Search for the cell housing the specified text and yield its (X, Y) center coordinate. 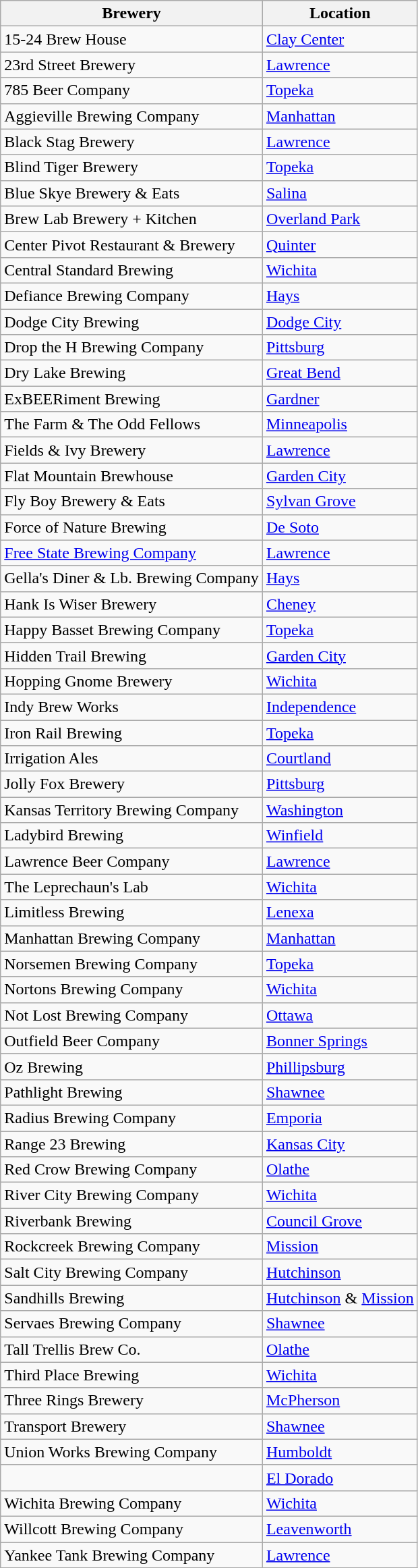
ExBEERiment Brewing (132, 399)
De Soto (340, 527)
Independence (340, 707)
Hank Is Wiser Brewery (132, 604)
Irrigation Ales (132, 759)
Dry Lake Brewing (132, 373)
Flat Mountain Brewhouse (132, 476)
Hopping Gnome Brewery (132, 681)
Force of Nature Brewing (132, 527)
15-24 Brew House (132, 39)
Not Lost Brewing Company (132, 1015)
Cheney (340, 604)
Free State Brewing Company (132, 553)
Washington (340, 810)
Hutchinson (340, 1272)
Drop the H Brewing Company (132, 348)
Ladybird Brewing (132, 836)
Council Grove (340, 1221)
Tall Trellis Brew Co. (132, 1349)
Rockcreek Brewing Company (132, 1247)
Ottawa (340, 1015)
Jolly Fox Brewery (132, 784)
Norsemen Brewing Company (132, 964)
Aggieville Brewing Company (132, 116)
Nortons Brewing Company (132, 990)
Black Stag Brewery (132, 142)
Courtland (340, 759)
Riverbank Brewing (132, 1221)
Kansas Territory Brewing Company (132, 810)
Brewery (132, 13)
Quinter (340, 244)
Gardner (340, 399)
Willcott Brewing Company (132, 1529)
Leavenworth (340, 1529)
Blue Skye Brewery & Eats (132, 193)
Third Place Brewing (132, 1375)
Oz Brewing (132, 1066)
Lenexa (340, 913)
Winfield (340, 836)
McPherson (340, 1401)
Fly Boy Brewery & Eats (132, 502)
Sylvan Grove (340, 502)
Blind Tiger Brewery (132, 167)
Defiance Brewing Company (132, 296)
Humboldt (340, 1452)
El Dorado (340, 1478)
Brew Lab Brewery + Kitchen (132, 219)
Pathlight Brewing (132, 1092)
Yankee Tank Brewing Company (132, 1555)
Location (340, 13)
Mission (340, 1247)
Hutchinson & Mission (340, 1298)
Dodge City (340, 322)
Happy Basset Brewing Company (132, 630)
Salt City Brewing Company (132, 1272)
Transport Brewery (132, 1426)
23rd Street Brewery (132, 65)
Red Crow Brewing Company (132, 1170)
River City Brewing Company (132, 1195)
Indy Brew Works (132, 707)
Minneapolis (340, 425)
Great Bend (340, 373)
Outfield Beer Company (132, 1041)
Servaes Brewing Company (132, 1324)
Three Rings Brewery (132, 1401)
Lawrence Beer Company (132, 861)
Clay Center (340, 39)
Overland Park (340, 219)
Fields & Ivy Brewery (132, 450)
Bonner Springs (340, 1041)
Limitless Brewing (132, 913)
Central Standard Brewing (132, 270)
Hidden Trail Brewing (132, 655)
Emporia (340, 1118)
Kansas City (340, 1144)
Gella's Diner & Lb. Brewing Company (132, 578)
The Leprechaun's Lab (132, 887)
Salina (340, 193)
Sandhills Brewing (132, 1298)
Wichita Brewing Company (132, 1503)
Manhattan Brewing Company (132, 938)
785 Beer Company (132, 90)
Union Works Brewing Company (132, 1452)
Radius Brewing Company (132, 1118)
The Farm & The Odd Fellows (132, 425)
Iron Rail Brewing (132, 732)
Dodge City Brewing (132, 322)
Center Pivot Restaurant & Brewery (132, 244)
Phillipsburg (340, 1066)
Range 23 Brewing (132, 1144)
